Provide the [x, y] coordinate of the cell's center where the given text is located.  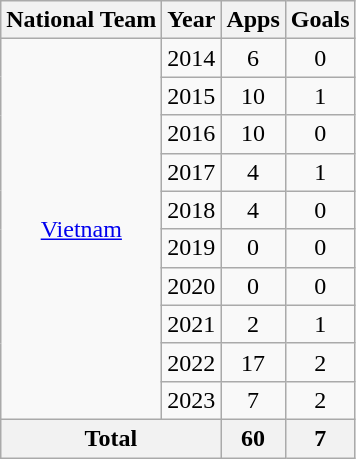
2014 [192, 58]
17 [253, 362]
60 [253, 438]
Vietnam [82, 230]
2021 [192, 324]
2023 [192, 400]
6 [253, 58]
2015 [192, 96]
Goals [320, 20]
2018 [192, 210]
Total [111, 438]
Year [192, 20]
National Team [82, 20]
2016 [192, 134]
2019 [192, 248]
Apps [253, 20]
2022 [192, 362]
2017 [192, 172]
2020 [192, 286]
